Return [X, Y] of the center of cell containing provided text 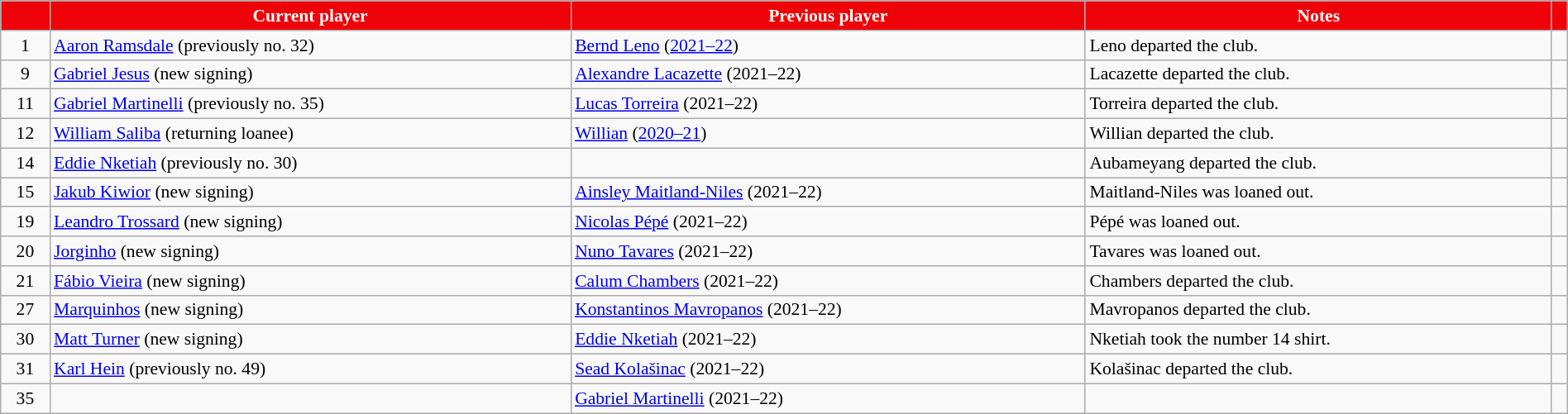
Maitland-Niles was loaned out. [1318, 193]
19 [25, 222]
Nuno Tavares (2021–22) [828, 251]
Previous player [828, 16]
Tavares was loaned out. [1318, 251]
Pépé was loaned out. [1318, 222]
9 [25, 74]
Mavropanos departed the club. [1318, 310]
35 [25, 398]
Chambers departed the club. [1318, 281]
Lucas Torreira (2021–22) [828, 104]
Gabriel Martinelli (previously no. 35) [310, 104]
Jakub Kiwior (new signing) [310, 193]
William Saliba (returning loanee) [310, 134]
Fábio Vieira (new signing) [310, 281]
Nketiah took the number 14 shirt. [1318, 340]
21 [25, 281]
Lacazette departed the club. [1318, 74]
Notes [1318, 16]
Matt Turner (new signing) [310, 340]
Ainsley Maitland-Niles (2021–22) [828, 193]
14 [25, 163]
31 [25, 369]
11 [25, 104]
27 [25, 310]
Konstantinos Mavropanos (2021–22) [828, 310]
12 [25, 134]
Alexandre Lacazette (2021–22) [828, 74]
20 [25, 251]
1 [25, 45]
Aaron Ramsdale (previously no. 32) [310, 45]
Kolašinac departed the club. [1318, 369]
Sead Kolašinac (2021–22) [828, 369]
Leandro Trossard (new signing) [310, 222]
Torreira departed the club. [1318, 104]
Willian departed the club. [1318, 134]
Current player [310, 16]
Aubameyang departed the club. [1318, 163]
Gabriel Martinelli (2021–22) [828, 398]
Gabriel Jesus (new signing) [310, 74]
15 [25, 193]
Bernd Leno (2021–22) [828, 45]
Willian (2020–21) [828, 134]
Jorginho (new signing) [310, 251]
30 [25, 340]
Eddie Nketiah (2021–22) [828, 340]
Marquinhos (new signing) [310, 310]
Nicolas Pépé (2021–22) [828, 222]
Calum Chambers (2021–22) [828, 281]
Leno departed the club. [1318, 45]
Eddie Nketiah (previously no. 30) [310, 163]
Karl Hein (previously no. 49) [310, 369]
